Determine the [X, Y] coordinate at the center of the cell enclosing the given text.  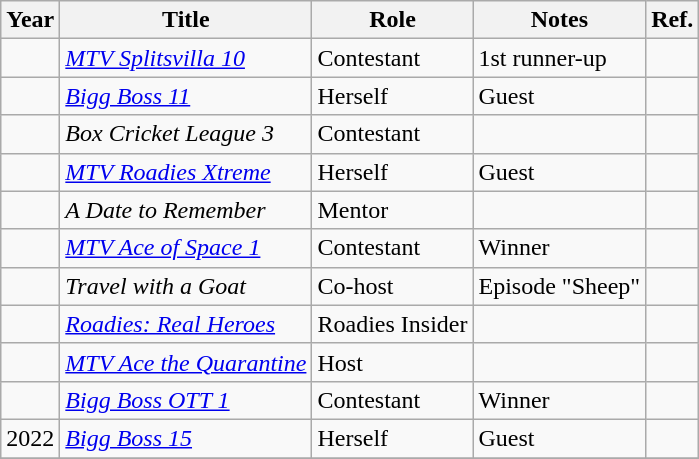
Travel with a Goat [186, 286]
A Date to Remember [186, 210]
MTV Ace the Quarantine [186, 362]
Title [186, 20]
Bigg Boss 15 [186, 438]
Co-host [392, 286]
Episode "Sheep" [560, 286]
1st runner-up [560, 58]
Year [30, 20]
MTV Roadies Xtreme [186, 172]
Ref. [672, 20]
Bigg Boss 11 [186, 96]
Mentor [392, 210]
2022 [30, 438]
Bigg Boss OTT 1 [186, 400]
Roadies Insider [392, 324]
MTV Ace of Space 1 [186, 248]
Roadies: Real Heroes [186, 324]
MTV Splitsvilla 10 [186, 58]
Box Cricket League 3 [186, 134]
Notes [560, 20]
Role [392, 20]
Host [392, 362]
